From the cell containing the given text, extract its center point as [X, Y] coordinate. 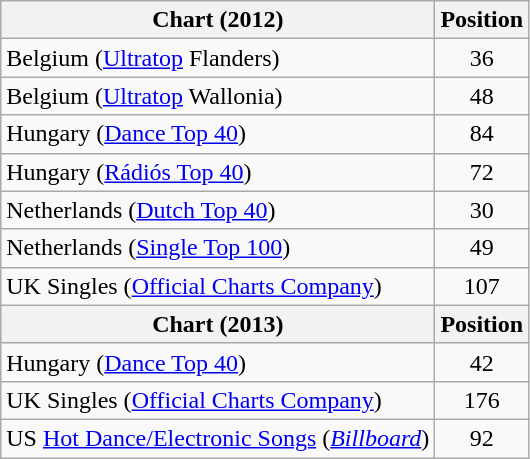
Chart (2012) [218, 20]
42 [482, 362]
84 [482, 134]
Netherlands (Single Top 100) [218, 248]
107 [482, 286]
48 [482, 96]
Netherlands (Dutch Top 40) [218, 210]
Belgium (Ultratop Wallonia) [218, 96]
176 [482, 400]
Belgium (Ultratop Flanders) [218, 58]
US Hot Dance/Electronic Songs (Billboard) [218, 438]
49 [482, 248]
Chart (2013) [218, 324]
92 [482, 438]
36 [482, 58]
72 [482, 172]
Hungary (Rádiós Top 40) [218, 172]
30 [482, 210]
